Extract the (x, y) coordinate from the center of the cell holding the provided text.  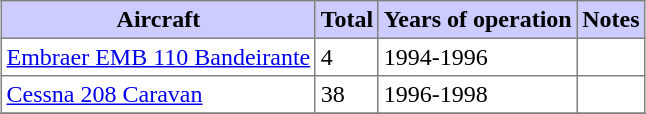
1996-1998 (477, 95)
Total (346, 20)
Cessna 208 Caravan (158, 95)
Embraer EMB 110 Bandeirante (158, 57)
Aircraft (158, 20)
38 (346, 95)
Years of operation (477, 20)
1994-1996 (477, 57)
4 (346, 57)
Notes (611, 20)
